Output the [X, Y] coordinate of the center of the cell containing the given text.  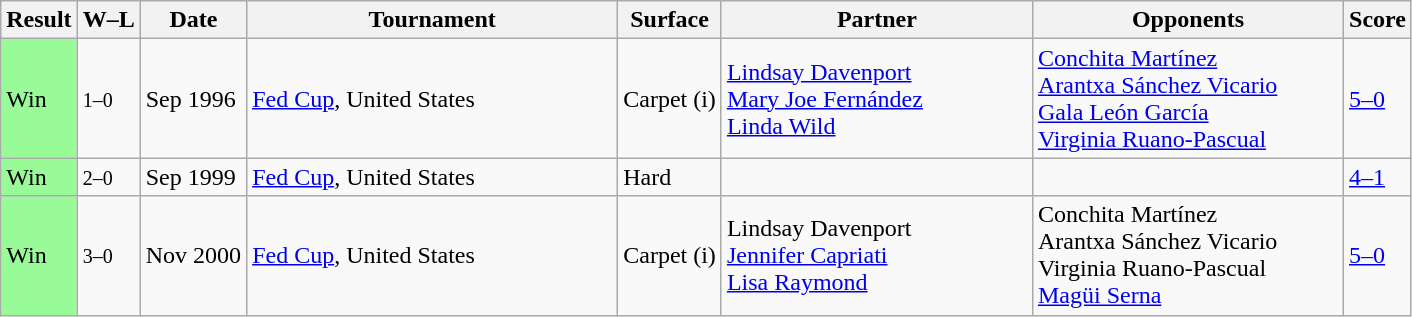
W–L [108, 20]
3–0 [108, 256]
Date [193, 20]
Conchita Martínez Arantxa Sánchez Vicario Virginia Ruano-Pascual Magüi Serna [1188, 256]
Surface [670, 20]
1–0 [108, 98]
Opponents [1188, 20]
Lindsay Davenport Mary Joe Fernández Linda Wild [876, 98]
Tournament [432, 20]
Nov 2000 [193, 256]
Sep 1996 [193, 98]
Lindsay Davenport Jennifer Capriati Lisa Raymond [876, 256]
Sep 1999 [193, 177]
4–1 [1378, 177]
Partner [876, 20]
Hard [670, 177]
Result [39, 20]
Score [1378, 20]
Conchita Martínez Arantxa Sánchez Vicario Gala León García Virginia Ruano-Pascual [1188, 98]
2–0 [108, 177]
